Output the [X, Y] coordinate of the center of the cell containing the given text.  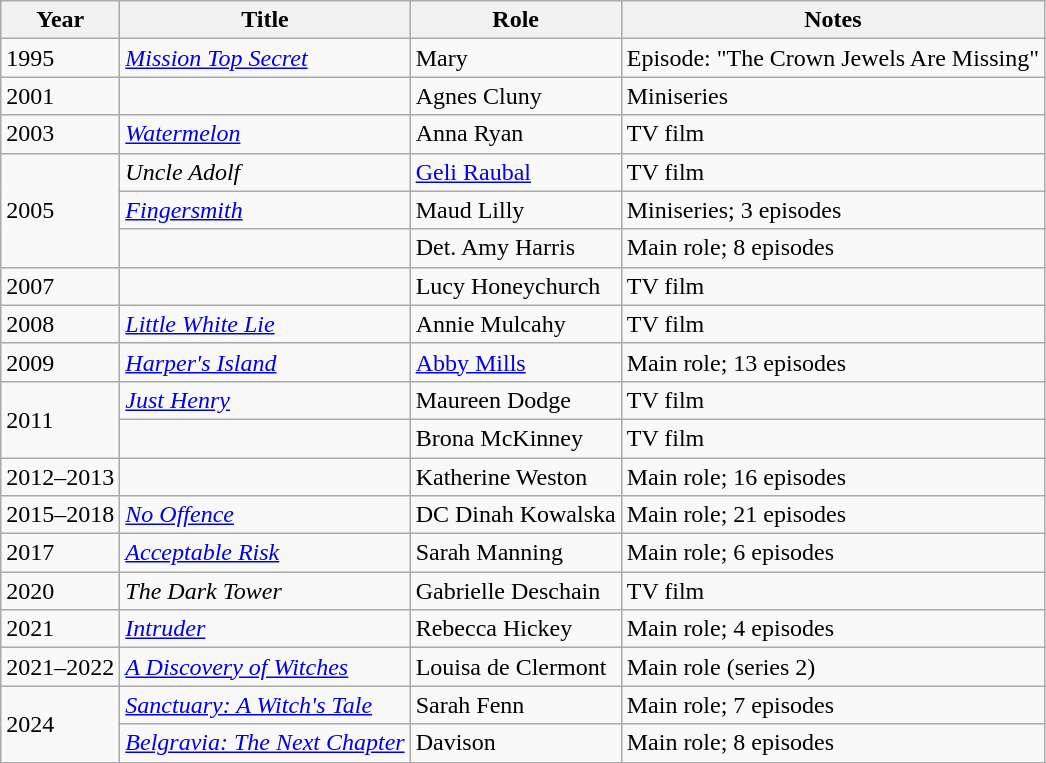
Little White Lie [265, 324]
Role [516, 20]
Fingersmith [265, 210]
Geli Raubal [516, 172]
Louisa de Clermont [516, 667]
1995 [60, 58]
Brona McKinney [516, 438]
Maureen Dodge [516, 400]
Episode: "The Crown Jewels Are Missing" [832, 58]
2011 [60, 419]
Main role; 6 episodes [832, 553]
Sanctuary: A Witch's Tale [265, 705]
Acceptable Risk [265, 553]
DC Dinah Kowalska [516, 515]
Lucy Honeychurch [516, 286]
2001 [60, 96]
2017 [60, 553]
2003 [60, 134]
Mary [516, 58]
Main role; 7 episodes [832, 705]
Main role; 21 episodes [832, 515]
Title [265, 20]
Sarah Manning [516, 553]
2020 [60, 591]
Sarah Fenn [516, 705]
Anna Ryan [516, 134]
Agnes Cluny [516, 96]
Katherine Weston [516, 477]
2021–2022 [60, 667]
Miniseries; 3 episodes [832, 210]
A Discovery of Witches [265, 667]
Mission Top Secret [265, 58]
Main role; 13 episodes [832, 362]
Main role; 4 episodes [832, 629]
Det. Amy Harris [516, 248]
Main role (series 2) [832, 667]
Main role; 16 episodes [832, 477]
2008 [60, 324]
2021 [60, 629]
Annie Mulcahy [516, 324]
2009 [60, 362]
Notes [832, 20]
Uncle Adolf [265, 172]
Watermelon [265, 134]
Just Henry [265, 400]
2024 [60, 724]
Rebecca Hickey [516, 629]
Intruder [265, 629]
Gabrielle Deschain [516, 591]
Year [60, 20]
Miniseries [832, 96]
2015–2018 [60, 515]
2012–2013 [60, 477]
Harper's Island [265, 362]
The Dark Tower [265, 591]
2005 [60, 210]
No Offence [265, 515]
2007 [60, 286]
Maud Lilly [516, 210]
Belgravia: The Next Chapter [265, 743]
Abby Mills [516, 362]
Davison [516, 743]
